Determine the (x, y) coordinate at the center of the cell enclosing the given text.  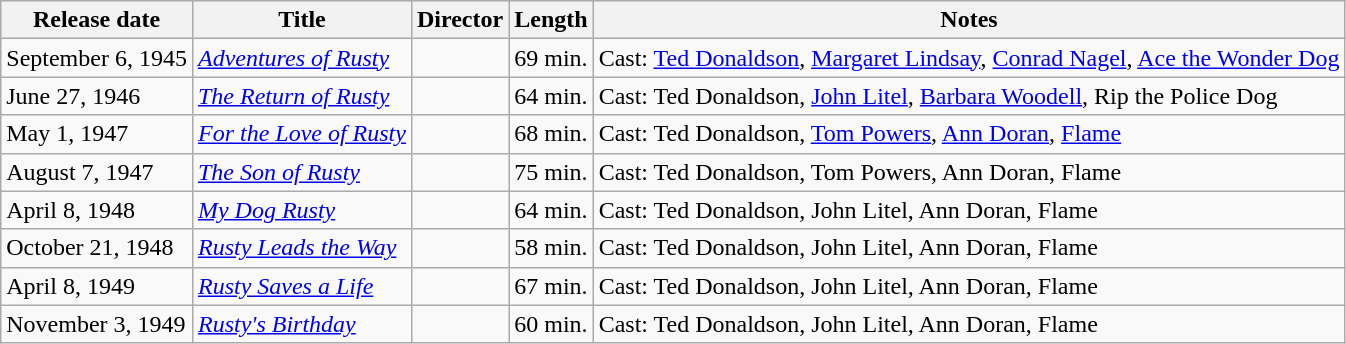
April 8, 1948 (97, 210)
Cast: Ted Donaldson, John Litel, Barbara Woodell, Rip the Police Dog (969, 96)
Title (302, 20)
October 21, 1948 (97, 248)
Release date (97, 20)
September 6, 1945 (97, 58)
75 min. (551, 172)
The Return of Rusty (302, 96)
For the Love of Rusty (302, 134)
The Son of Rusty (302, 172)
Length (551, 20)
April 8, 1949 (97, 286)
Notes (969, 20)
Rusty's Birthday (302, 324)
Rusty Leads the Way (302, 248)
My Dog Rusty (302, 210)
60 min. (551, 324)
Adventures of Rusty (302, 58)
November 3, 1949 (97, 324)
June 27, 1946 (97, 96)
August 7, 1947 (97, 172)
68 min. (551, 134)
69 min. (551, 58)
May 1, 1947 (97, 134)
Cast: Ted Donaldson, Margaret Lindsay, Conrad Nagel, Ace the Wonder Dog (969, 58)
Rusty Saves a Life (302, 286)
Director (460, 20)
67 min. (551, 286)
58 min. (551, 248)
